Provide the (x, y) coordinate of the cell's center where the given text is located.  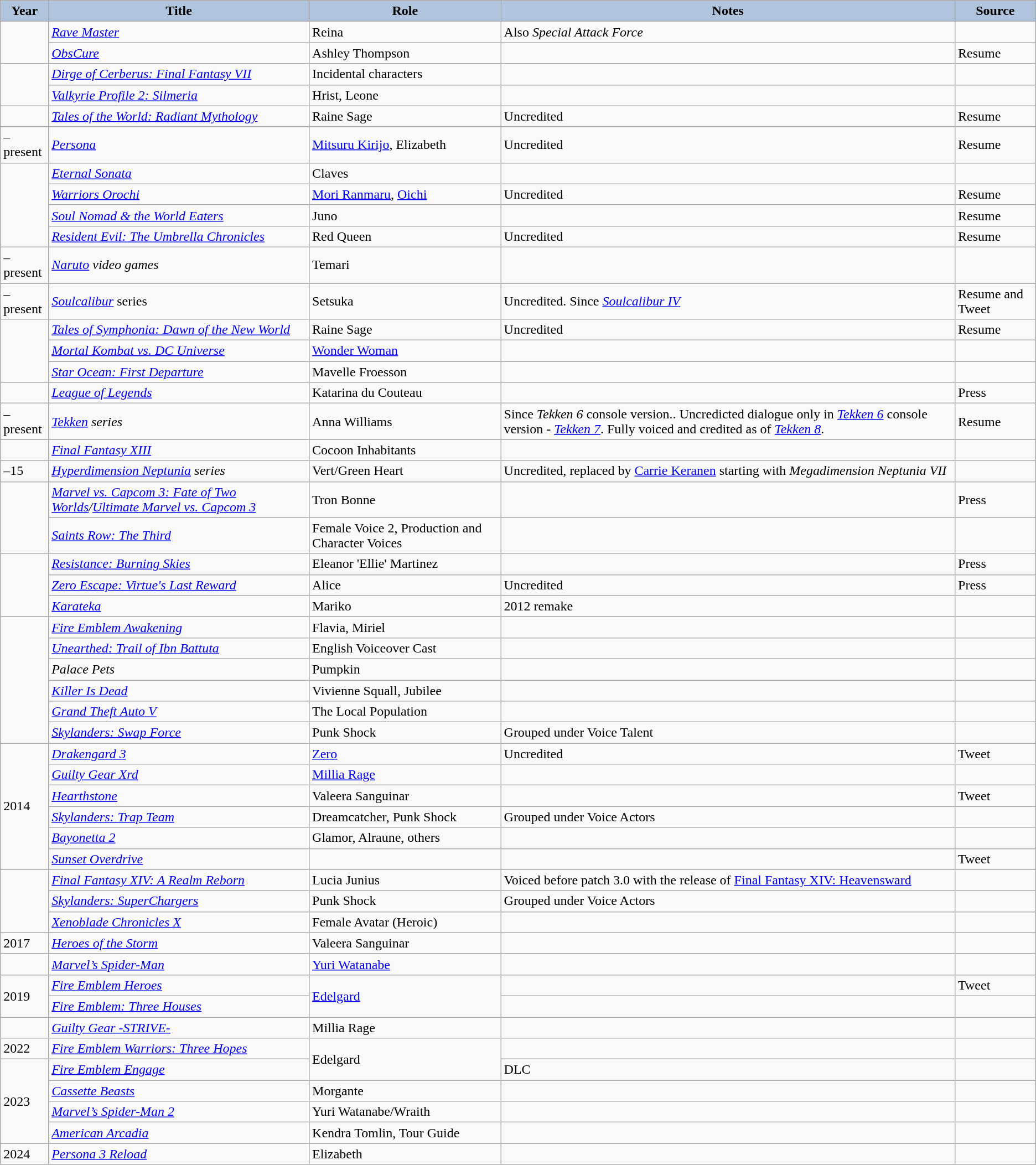
Rave Master (179, 32)
Year (24, 11)
Karateka (179, 606)
2017 (24, 943)
Unearthed: Trail of Ibn Battuta (179, 648)
Pumpkin (405, 669)
English Voiceover Cast (405, 648)
Katarina du Couteau (405, 393)
Mori Ranmaru, Oichi (405, 194)
Temari (405, 265)
Since Tekken 6 console version.. Uncredicted dialogue only in Tekken 6 console version - Tekken 7. Fully voiced and credited as of Tekken 8. (728, 422)
Guilty Gear -STRIVE- (179, 1028)
Mariko (405, 606)
Yuri Watanabe/Wraith (405, 1112)
Voiced before patch 3.0 with the release of Final Fantasy XIV: Heavensward (728, 880)
Also Special Attack Force (728, 32)
Skylanders: SuperChargers (179, 901)
Tales of Symphonia: Dawn of the New World (179, 330)
Resistance: Burning Skies (179, 564)
League of Legends (179, 393)
Setsuka (405, 301)
Eleanor 'Ellie' Martinez (405, 564)
Marvel vs. Capcom 3: Fate of Two Worlds/Ultimate Marvel vs. Capcom 3 (179, 499)
Red Queen (405, 236)
Anna Williams (405, 422)
Fire Emblem: Three Houses (179, 1006)
Yuri Watanabe (405, 964)
Saints Row: The Third (179, 536)
Grand Theft Auto V (179, 712)
Sunset Overdrive (179, 859)
Hyperdimension Neptunia series (179, 471)
Flavia, Miriel (405, 627)
Grouped under Voice Talent (728, 733)
Female Avatar (Heroic) (405, 922)
Hrist, Leone (405, 95)
Female Voice 2, Production and Character Voices (405, 536)
Heroes of the Storm (179, 943)
Kendra Tomlin, Tour Guide (405, 1133)
Eternal Sonata (179, 173)
2024 (24, 1154)
Morgante (405, 1091)
Wonder Woman (405, 351)
Final Fantasy XIII (179, 450)
Zero Escape: Virtue's Last Reward (179, 585)
Killer Is Dead (179, 690)
Ashley Thompson (405, 53)
Mitsuru Kirijo, Elizabeth (405, 145)
Guilty Gear Xrd (179, 775)
Valkyrie Profile 2: Silmeria (179, 95)
Cassette Beasts (179, 1091)
Incidental characters (405, 74)
–15 (24, 471)
Uncredited. Since Soulcalibur IV (728, 301)
Tales of the World: Radiant Mythology (179, 116)
Soulcalibur series (179, 301)
Zero (405, 754)
Bayonetta 2 (179, 838)
Resident Evil: The Umbrella Chronicles (179, 236)
Fire Emblem Awakening (179, 627)
Fire Emblem Engage (179, 1070)
Elizabeth (405, 1154)
Warriors Orochi (179, 194)
Notes (728, 11)
Drakengard 3 (179, 754)
2019 (24, 996)
Vert/Green Heart (405, 471)
Mortal Kombat vs. DC Universe (179, 351)
Tekken series (179, 422)
DLC (728, 1070)
Vivienne Squall, Jubilee (405, 690)
Marvel’s Spider-Man (179, 964)
Hearthstone (179, 796)
Fire Emblem Warriors: Three Hopes (179, 1049)
Star Ocean: First Departure (179, 372)
Title (179, 11)
Dreamcatcher, Punk Shock (405, 817)
Resume and Tweet (996, 301)
Claves (405, 173)
Cocoon Inhabitants (405, 450)
Persona (179, 145)
Source (996, 11)
Xenoblade Chronicles X (179, 922)
Skylanders: Swap Force (179, 733)
ObsCure (179, 53)
Marvel’s Spider-Man 2 (179, 1112)
Skylanders: Trap Team (179, 817)
2022 (24, 1049)
Tron Bonne (405, 499)
American Arcadia (179, 1133)
Glamor, Alraune, others (405, 838)
Uncredited, replaced by Carrie Keranen starting with Megadimension Neptunia VII (728, 471)
2012 remake (728, 606)
Alice (405, 585)
Soul Nomad & the World Eaters (179, 215)
Mavelle Froesson (405, 372)
Fire Emblem Heroes (179, 985)
Palace Pets (179, 669)
Juno (405, 215)
2014 (24, 806)
The Local Population (405, 712)
Lucia Junius (405, 880)
Reina (405, 32)
Role (405, 11)
Persona 3 Reload (179, 1154)
Naruto video games (179, 265)
Dirge of Cerberus: Final Fantasy VII (179, 74)
2023 (24, 1101)
Final Fantasy XIV: A Realm Reborn (179, 880)
